Detect which cell encompasses the target text, then output its [x, y] center coordinate. 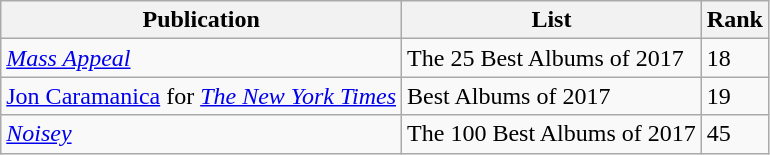
45 [734, 134]
Mass Appeal [202, 58]
The 100 Best Albums of 2017 [552, 134]
18 [734, 58]
The 25 Best Albums of 2017 [552, 58]
List [552, 20]
Noisey [202, 134]
Publication [202, 20]
Rank [734, 20]
19 [734, 96]
Best Albums of 2017 [552, 96]
Jon Caramanica for The New York Times [202, 96]
